From the cell containing the given text, extract its center point as (x, y) coordinate. 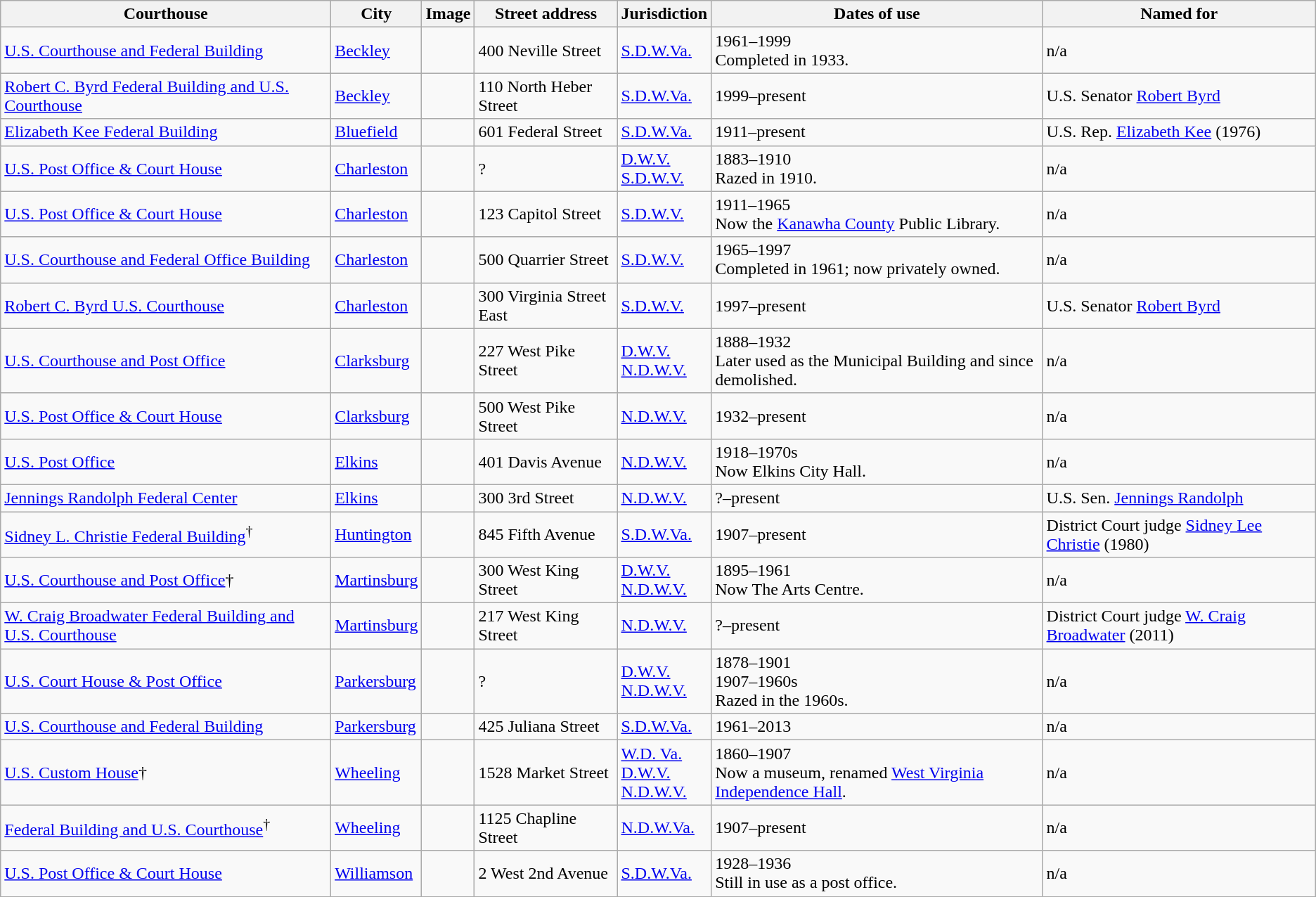
123 Capitol Street (546, 214)
400 Neville Street (546, 51)
1528 Market Street (546, 773)
300 Virginia Street East (546, 305)
1895–1961Now The Arts Centre. (877, 581)
Sidney L. Christie Federal Building† (166, 534)
1918–1970sNow Elkins City Hall. (877, 461)
1883–1910Razed in 1910. (877, 169)
W. Craig Broadwater Federal Building and U.S. Courthouse (166, 626)
1928–1936Still in use as a post office. (877, 873)
Federal Building and U.S. Courthouse† (166, 828)
Jurisdiction (664, 14)
845 Fifth Avenue (546, 534)
N.D.W.Va. (664, 828)
1911–present (877, 132)
Robert C. Byrd U.S. Courthouse (166, 305)
Dates of use (877, 14)
Image (449, 14)
1888–1932Later used as the Municipal Building and since demolished. (877, 361)
1961–2013 (877, 727)
Street address (546, 14)
District Court judge Sidney Lee Christie (1980) (1179, 534)
Named for (1179, 14)
U.S. Courthouse and Post Office (166, 361)
U.S. Rep. Elizabeth Kee (1976) (1179, 132)
110 North Heber Street (546, 96)
U.S. Post Office (166, 461)
1860–1907Now a museum, renamed West Virginia Independence Hall. (877, 773)
U.S. Custom House† (166, 773)
U.S. Court House & Post Office (166, 681)
300 3rd Street (546, 498)
1965–1997Completed in 1961; now privately owned. (877, 260)
300 West King Street (546, 581)
1932–present (877, 416)
District Court judge W. Craig Broadwater (2011) (1179, 626)
227 West Pike Street (546, 361)
Courthouse (166, 14)
217 West King Street (546, 626)
2 West 2nd Avenue (546, 873)
401 Davis Avenue (546, 461)
1961–1999Completed in 1933. (877, 51)
500 West Pike Street (546, 416)
Robert C. Byrd Federal Building and U.S. Courthouse (166, 96)
City (377, 14)
1911–1965Now the Kanawha County Public Library. (877, 214)
W.D. Va.D.W.V.N.D.W.V. (664, 773)
Bluefield (377, 132)
601 Federal Street (546, 132)
Williamson (377, 873)
1997–present (877, 305)
1999–present (877, 96)
Elizabeth Kee Federal Building (166, 132)
Jennings Randolph Federal Center (166, 498)
D.W.V.S.D.W.V. (664, 169)
1125 Chapline Street (546, 828)
Huntington (377, 534)
500 Quarrier Street (546, 260)
U.S. Courthouse and Federal Office Building (166, 260)
1878–19011907–1960sRazed in the 1960s. (877, 681)
425 Juliana Street (546, 727)
U.S. Courthouse and Post Office† (166, 581)
U.S. Sen. Jennings Randolph (1179, 498)
